Detect which cell encompasses the target text, then output its (x, y) center coordinate. 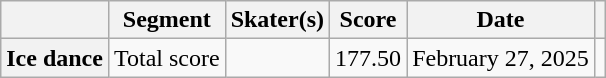
Skater(s) (277, 20)
177.50 (368, 58)
February 27, 2025 (501, 58)
Total score (166, 58)
Ice dance (55, 58)
Score (368, 20)
Segment (166, 20)
Date (501, 20)
